Determine the (X, Y) coordinate at the center of the cell enclosing the given text.  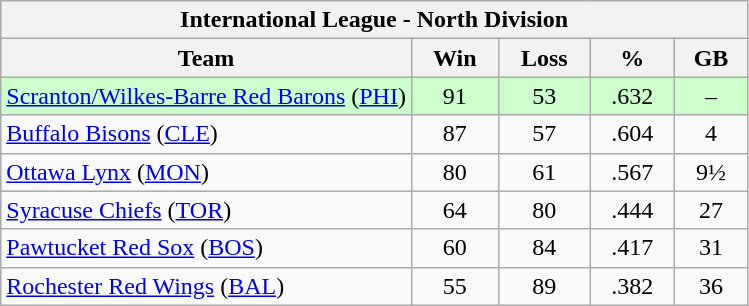
9½ (712, 172)
Loss (544, 58)
55 (454, 286)
– (712, 96)
.632 (632, 96)
Team (206, 58)
57 (544, 134)
Scranton/Wilkes-Barre Red Barons (PHI) (206, 96)
Buffalo Bisons (CLE) (206, 134)
4 (712, 134)
.567 (632, 172)
.604 (632, 134)
60 (454, 248)
Win (454, 58)
84 (544, 248)
31 (712, 248)
International League - North Division (374, 20)
36 (712, 286)
53 (544, 96)
.417 (632, 248)
GB (712, 58)
Ottawa Lynx (MON) (206, 172)
.444 (632, 210)
27 (712, 210)
89 (544, 286)
61 (544, 172)
87 (454, 134)
Pawtucket Red Sox (BOS) (206, 248)
% (632, 58)
Rochester Red Wings (BAL) (206, 286)
91 (454, 96)
64 (454, 210)
Syracuse Chiefs (TOR) (206, 210)
.382 (632, 286)
